From the cell containing the given text, extract its center point as [X, Y] coordinate. 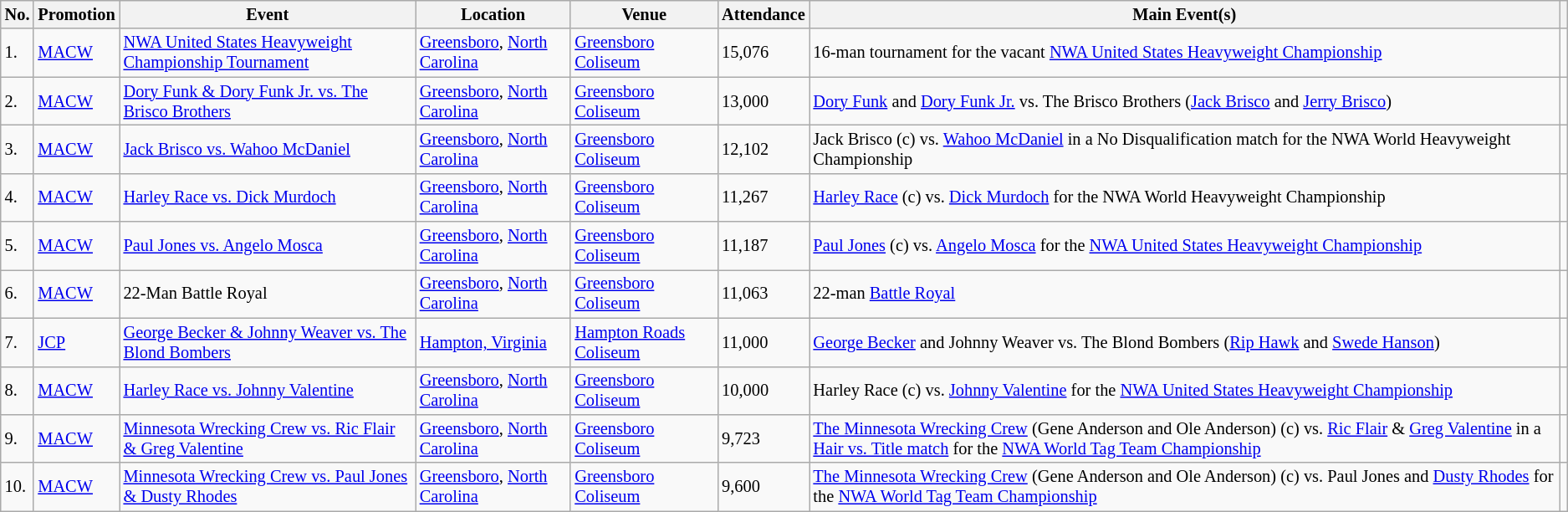
Harley Race vs. Dick Murdoch [268, 197]
8. [18, 391]
Location [493, 14]
16-man tournament for the vacant NWA United States Heavyweight Championship [1185, 53]
Harley Race (c) vs. Johnny Valentine for the NWA United States Heavyweight Championship [1185, 391]
13,000 [763, 101]
5. [18, 246]
9,600 [763, 487]
Event [268, 14]
22-Man Battle Royal [268, 294]
Promotion [76, 14]
11,267 [763, 197]
Harley Race vs. Johnny Valentine [268, 391]
The Minnesota Wrecking Crew (Gene Anderson and Ole Anderson) (c) vs. Paul Jones and Dusty Rhodes for the NWA World Tag Team Championship [1185, 487]
Harley Race (c) vs. Dick Murdoch for the NWA World Heavyweight Championship [1185, 197]
7. [18, 342]
11,187 [763, 246]
Attendance [763, 14]
2. [18, 101]
Jack Brisco (c) vs. Wahoo McDaniel in a No Disqualification match for the NWA World Heavyweight Championship [1185, 149]
10. [18, 487]
Jack Brisco vs. Wahoo McDaniel [268, 149]
Minnesota Wrecking Crew vs. Paul Jones & Dusty Rhodes [268, 487]
NWA United States Heavyweight Championship Tournament [268, 53]
Hampton, Virginia [493, 342]
12,102 [763, 149]
6. [18, 294]
Dory Funk & Dory Funk Jr. vs. The Brisco Brothers [268, 101]
Venue [644, 14]
4. [18, 197]
15,076 [763, 53]
1. [18, 53]
11,063 [763, 294]
George Becker and Johnny Weaver vs. The Blond Bombers (Rip Hawk and Swede Hanson) [1185, 342]
9,723 [763, 438]
No. [18, 14]
Dory Funk and Dory Funk Jr. vs. The Brisco Brothers (Jack Brisco and Jerry Brisco) [1185, 101]
JCP [76, 342]
Main Event(s) [1185, 14]
Paul Jones (c) vs. Angelo Mosca for the NWA United States Heavyweight Championship [1185, 246]
3. [18, 149]
Hampton Roads Coliseum [644, 342]
Minnesota Wrecking Crew vs. Ric Flair & Greg Valentine [268, 438]
10,000 [763, 391]
22-man Battle Royal [1185, 294]
Paul Jones vs. Angelo Mosca [268, 246]
9. [18, 438]
11,000 [763, 342]
George Becker & Johnny Weaver vs. The Blond Bombers [268, 342]
